From the cell containing the given text, extract its center point as (x, y) coordinate. 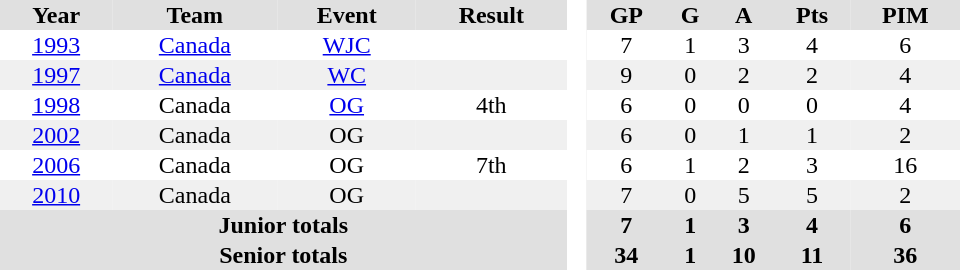
9 (626, 75)
34 (626, 255)
1993 (56, 45)
7th (491, 165)
Junior totals (284, 225)
WJC (346, 45)
1998 (56, 105)
4th (491, 105)
2010 (56, 195)
Senior totals (284, 255)
Pts (812, 15)
GP (626, 15)
Team (194, 15)
PIM (905, 15)
2006 (56, 165)
10 (744, 255)
A (744, 15)
11 (812, 255)
16 (905, 165)
Event (346, 15)
G (690, 15)
WC (346, 75)
Year (56, 15)
36 (905, 255)
2002 (56, 135)
Result (491, 15)
1997 (56, 75)
